For the text-containing cell, return its midpoint in [X, Y] coordinate format. 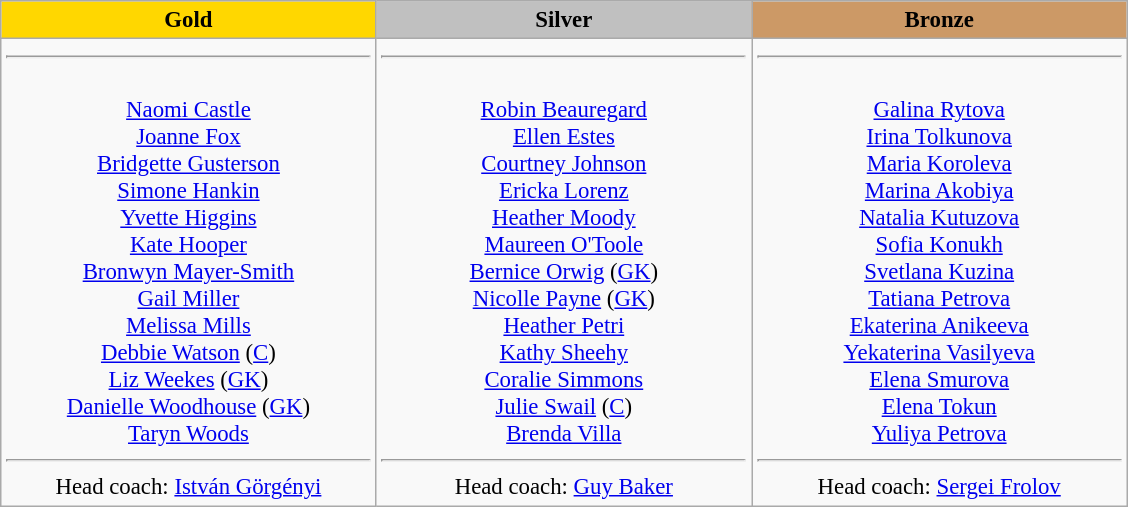
Bronze [940, 20]
Gold [188, 20]
Silver [564, 20]
